Return [X, Y] of the center of cell containing provided text 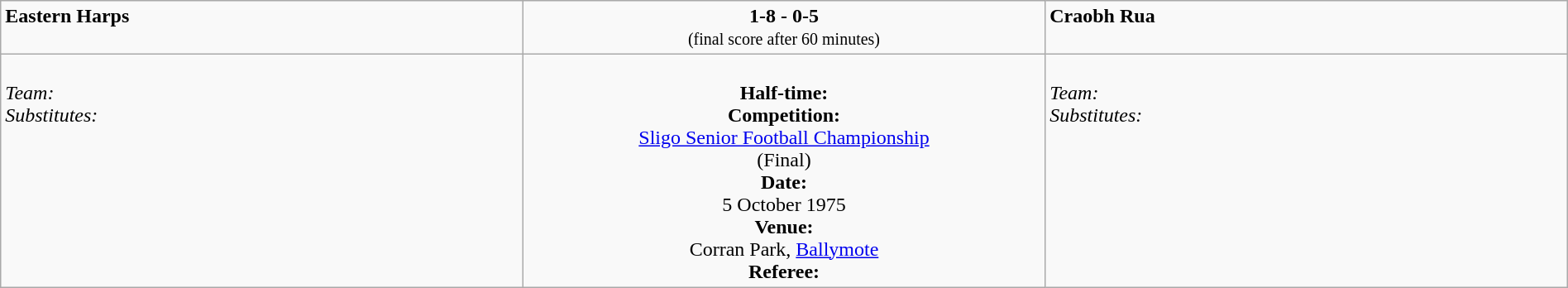
Eastern Harps [262, 28]
Craobh Rua [1307, 28]
Half-time:Competition:Sligo Senior Football Championship(Final)Date:5 October 1975Venue:Corran Park, BallymoteReferee: [784, 170]
1-8 - 0-5(final score after 60 minutes) [784, 28]
